Return the [x, y] coordinate for the center point of the cell that contains the specified text.  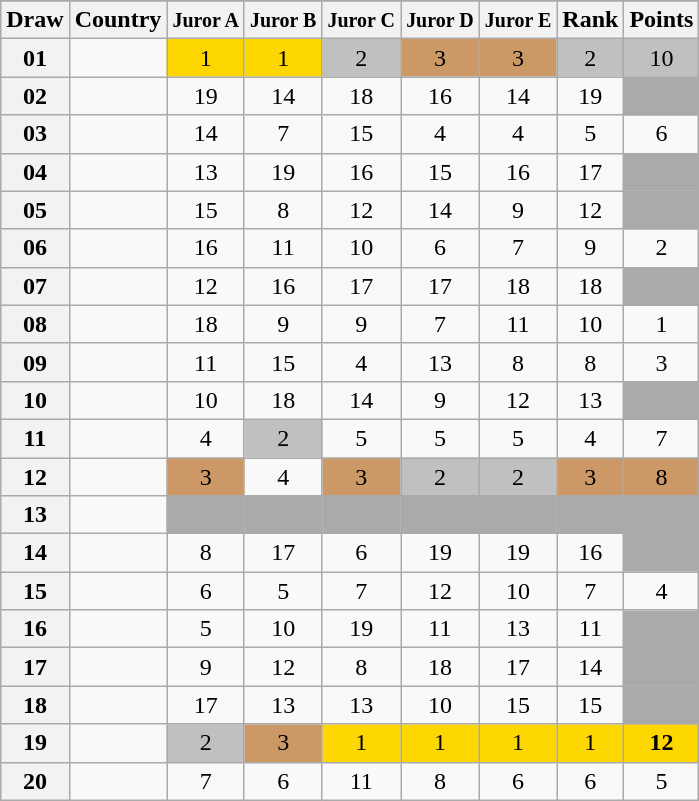
Points [662, 20]
Juror B [283, 20]
07 [35, 286]
Juror E [518, 20]
04 [35, 172]
09 [35, 362]
Juror D [440, 20]
06 [35, 248]
Rank [590, 20]
02 [35, 96]
01 [35, 58]
Juror A [206, 20]
20 [35, 781]
03 [35, 134]
08 [35, 324]
05 [35, 210]
Draw [35, 20]
Juror C [362, 20]
Country [118, 20]
